Search for the cell housing the specified text and yield its [X, Y] center coordinate. 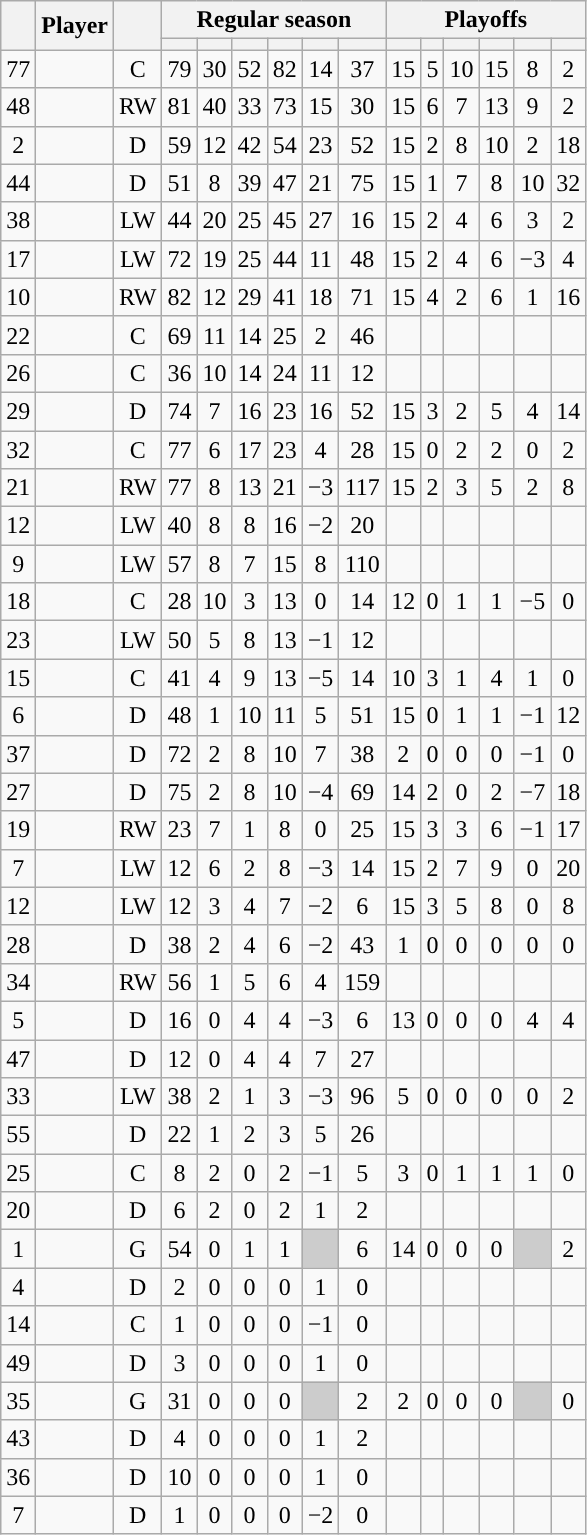
45 [284, 221]
74 [180, 411]
73 [284, 107]
−4 [320, 792]
117 [362, 488]
110 [362, 564]
24 [284, 373]
55 [18, 1135]
35 [18, 1401]
59 [180, 145]
49 [18, 1363]
39 [250, 183]
31 [180, 1401]
Regular season [274, 20]
56 [180, 982]
57 [180, 564]
159 [362, 982]
96 [362, 1097]
50 [180, 640]
71 [362, 297]
46 [362, 335]
Playoffs [486, 20]
Player [75, 26]
−7 [532, 792]
34 [18, 982]
79 [180, 69]
42 [250, 145]
81 [180, 107]
